Detect which cell encompasses the target text, then output its (X, Y) center coordinate. 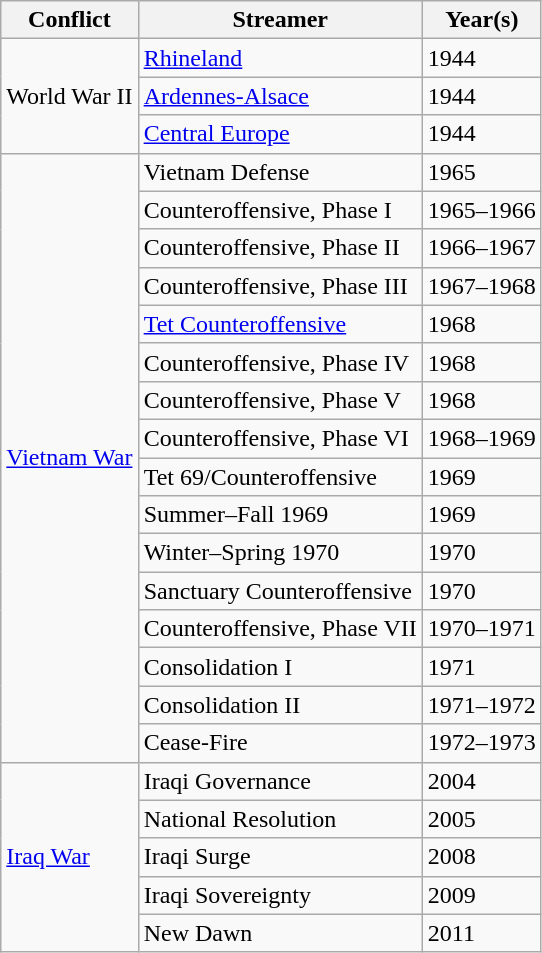
Counteroffensive, Phase I (280, 210)
Counteroffensive, Phase VI (280, 438)
Summer–Fall 1969 (280, 515)
2009 (482, 895)
Iraqi Governance (280, 781)
World War II (70, 96)
Rhineland (280, 58)
1968–1969 (482, 438)
2008 (482, 857)
Counteroffensive, Phase V (280, 400)
Iraqi Surge (280, 857)
Iraq War (70, 857)
National Resolution (280, 819)
2011 (482, 933)
Counteroffensive, Phase VII (280, 629)
Tet 69/Counteroffensive (280, 477)
Counteroffensive, Phase III (280, 286)
Counteroffensive, Phase IV (280, 362)
1971 (482, 667)
1967–1968 (482, 286)
Year(s) (482, 20)
New Dawn (280, 933)
Consolidation I (280, 667)
2005 (482, 819)
1965 (482, 172)
Vietnam Defense (280, 172)
Conflict (70, 20)
Ardennes-Alsace (280, 96)
Winter–Spring 1970 (280, 553)
1971–1972 (482, 705)
1966–1967 (482, 248)
Consolidation II (280, 705)
Sanctuary Counteroffensive (280, 591)
Cease-Fire (280, 743)
Tet Counteroffensive (280, 324)
Counteroffensive, Phase II (280, 248)
Vietnam War (70, 458)
1970–1971 (482, 629)
1972–1973 (482, 743)
2004 (482, 781)
Central Europe (280, 134)
1965–1966 (482, 210)
Iraqi Sovereignty (280, 895)
Streamer (280, 20)
